Capture the cell that displays the provided text and extract its [X, Y] central coordinate. 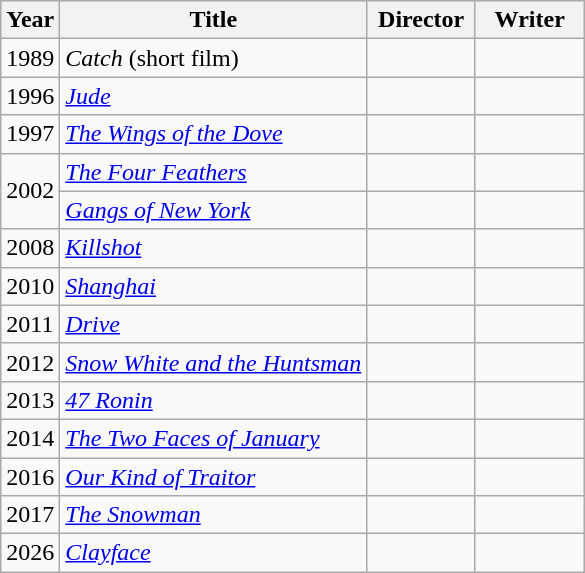
1989 [30, 58]
Snow White and the Huntsman [214, 362]
Director [422, 20]
2008 [30, 248]
Drive [214, 324]
2012 [30, 362]
2016 [30, 477]
2013 [30, 400]
The Wings of the Dove [214, 134]
Title [214, 20]
The Snowman [214, 515]
2010 [30, 286]
47 Ronin [214, 400]
Killshot [214, 248]
1996 [30, 96]
2002 [30, 191]
The Four Feathers [214, 172]
2011 [30, 324]
Gangs of New York [214, 210]
Our Kind of Traitor [214, 477]
Catch (short film) [214, 58]
Writer [530, 20]
2026 [30, 553]
Shanghai [214, 286]
2017 [30, 515]
2014 [30, 438]
Jude [214, 96]
Year [30, 20]
The Two Faces of January [214, 438]
Clayface [214, 553]
1997 [30, 134]
